Determine the [X, Y] coordinate at the center of the cell enclosing the given text.  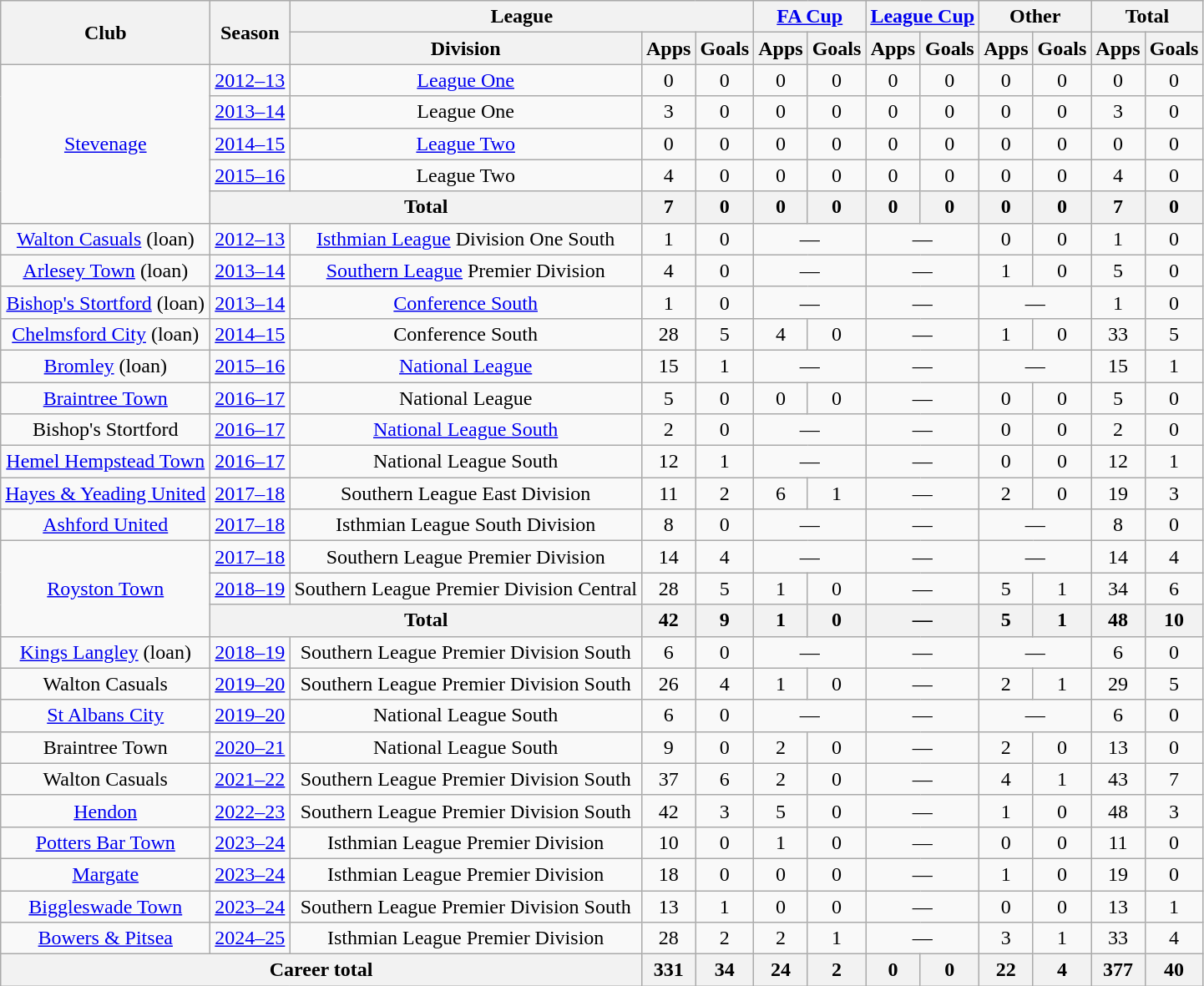
Club [105, 33]
FA Cup [810, 17]
Chelmsford City (loan) [105, 334]
377 [1118, 970]
Bishop's Stortford (loan) [105, 302]
League [522, 17]
Biggleswade Town [105, 906]
2024–25 [250, 938]
Career total [321, 970]
Potters Bar Town [105, 842]
Bishop's Stortford [105, 430]
24 [781, 970]
Hayes & Yeading United [105, 493]
Isthmian League South Division [466, 525]
Division [466, 48]
Ashford United [105, 525]
29 [1118, 684]
2020–21 [250, 747]
40 [1174, 970]
26 [668, 684]
Southern League East Division [466, 493]
Hemel Hempstead Town [105, 462]
Margate [105, 874]
43 [1118, 779]
Southern League Premier Division Central [466, 589]
Bowers & Pitsea [105, 938]
Hendon [105, 811]
Arlesey Town (loan) [105, 271]
League Cup [923, 17]
2022–23 [250, 811]
Kings Langley (loan) [105, 652]
Isthmian League Division One South [466, 239]
2021–22 [250, 779]
Royston Town [105, 589]
Bromley (loan) [105, 366]
18 [668, 874]
Stevenage [105, 144]
22 [1006, 970]
Other [1035, 17]
331 [668, 970]
Walton Casuals (loan) [105, 239]
37 [668, 779]
St Albans City [105, 715]
Season [250, 33]
